Provide the [x, y] coordinate of the cell's center where the given text is located.  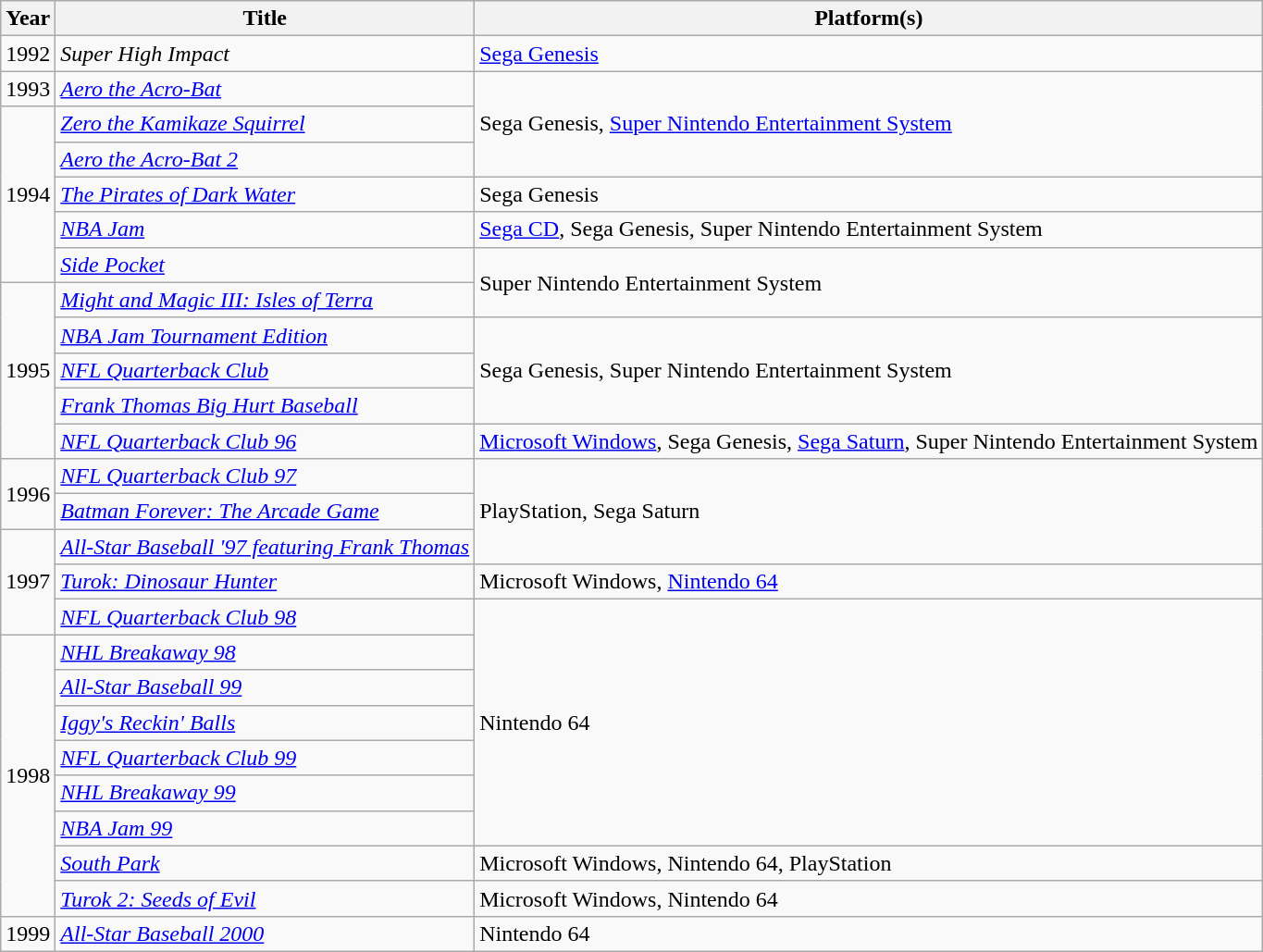
Super High Impact [265, 54]
Frank Thomas Big Hurt Baseball [265, 405]
Sega CD, Sega Genesis, Super Nintendo Entertainment System [869, 229]
1998 [28, 775]
All-Star Baseball 99 [265, 687]
Year [28, 19]
All-Star Baseball '97 featuring Frank Thomas [265, 547]
1996 [28, 494]
Might and Magic III: Isles of Terra [265, 300]
Super Nintendo Entertainment System [869, 282]
South Park [265, 863]
Side Pocket [265, 265]
Iggy's Reckin' Balls [265, 723]
All-Star Baseball 2000 [265, 933]
NBA Jam 99 [265, 828]
Batman Forever: The Arcade Game [265, 512]
1999 [28, 933]
Platform(s) [869, 19]
1995 [28, 370]
Title [265, 19]
NBA Jam Tournament Edition [265, 335]
NHL Breakaway 99 [265, 793]
PlayStation, Sega Saturn [869, 512]
NFL Quarterback Club 97 [265, 476]
Microsoft Windows, Sega Genesis, Sega Saturn, Super Nintendo Entertainment System [869, 441]
NFL Quarterback Club 99 [265, 758]
Turok: Dinosaur Hunter [265, 582]
Microsoft Windows, Nintendo 64, PlayStation [869, 863]
The Pirates of Dark Water [265, 194]
1993 [28, 89]
NFL Quarterback Club 96 [265, 441]
1992 [28, 54]
NBA Jam [265, 229]
Aero the Acro-Bat [265, 89]
NFL Quarterback Club [265, 370]
Aero the Acro-Bat 2 [265, 159]
NHL Breakaway 98 [265, 652]
Zero the Kamikaze Squirrel [265, 124]
1994 [28, 194]
NFL Quarterback Club 98 [265, 617]
Turok 2: Seeds of Evil [265, 898]
1997 [28, 582]
